From the cell containing the given text, extract its center point as (X, Y) coordinate. 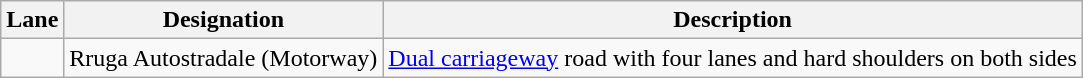
Designation (224, 20)
Lane (32, 20)
Rruga Autostradale (Motorway) (224, 58)
Dual carriageway road with four lanes and hard shoulders on both sides (733, 58)
Description (733, 20)
